Identify which cell holds the provided text, then report its [X, Y] central coordinate. 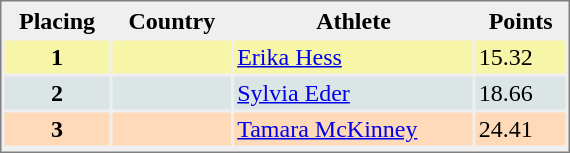
2 [56, 92]
1 [56, 56]
Country [172, 20]
Athlete [354, 20]
3 [56, 128]
Erika Hess [354, 56]
Placing [56, 20]
18.66 [521, 92]
Sylvia Eder [354, 92]
Tamara McKinney [354, 128]
Points [521, 20]
24.41 [521, 128]
15.32 [521, 56]
